Locate the cell with the specified text and output its [x, y] center coordinate. 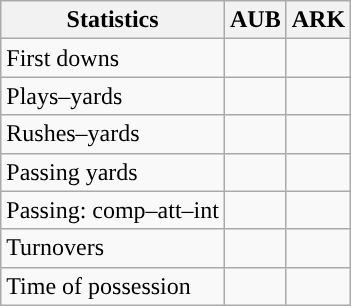
Statistics [113, 20]
Time of possession [113, 286]
Rushes–yards [113, 134]
ARK [318, 20]
Plays–yards [113, 96]
First downs [113, 58]
Passing: comp–att–int [113, 210]
Passing yards [113, 172]
Turnovers [113, 248]
AUB [255, 20]
